Detect which cell encompasses the target text, then output its [x, y] center coordinate. 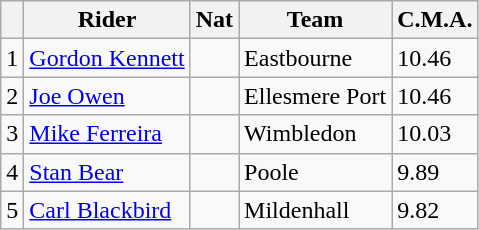
Mildenhall [316, 210]
Gordon Kennett [107, 58]
Rider [107, 20]
Ellesmere Port [316, 96]
1 [12, 58]
C.M.A. [435, 20]
9.89 [435, 172]
2 [12, 96]
5 [12, 210]
Wimbledon [316, 134]
Poole [316, 172]
Carl Blackbird [107, 210]
10.03 [435, 134]
Nat [214, 20]
Joe Owen [107, 96]
Team [316, 20]
Mike Ferreira [107, 134]
Eastbourne [316, 58]
Stan Bear [107, 172]
9.82 [435, 210]
4 [12, 172]
3 [12, 134]
